Extract the [X, Y] coordinate from the center of the cell holding the provided text.  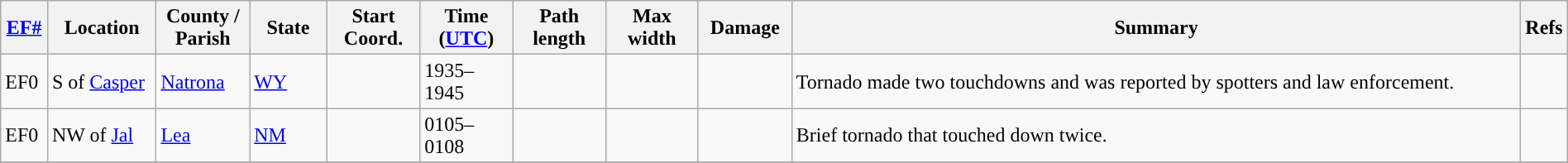
Damage [744, 28]
Time (UTC) [466, 28]
Lea [203, 136]
Tornado made two touchdowns and was reported by spotters and law enforcement. [1156, 81]
Summary [1156, 28]
Refs [1544, 28]
Start Coord. [373, 28]
0105–0108 [466, 136]
Max width [652, 28]
Location [101, 28]
State [289, 28]
S of Casper [101, 81]
Path length [559, 28]
Natrona [203, 81]
NM [289, 136]
NW of Jal [101, 136]
County / Parish [203, 28]
WY [289, 81]
1935–1945 [466, 81]
Brief tornado that touched down twice. [1156, 136]
EF# [25, 28]
